For the text-containing cell, return its midpoint in [X, Y] coordinate format. 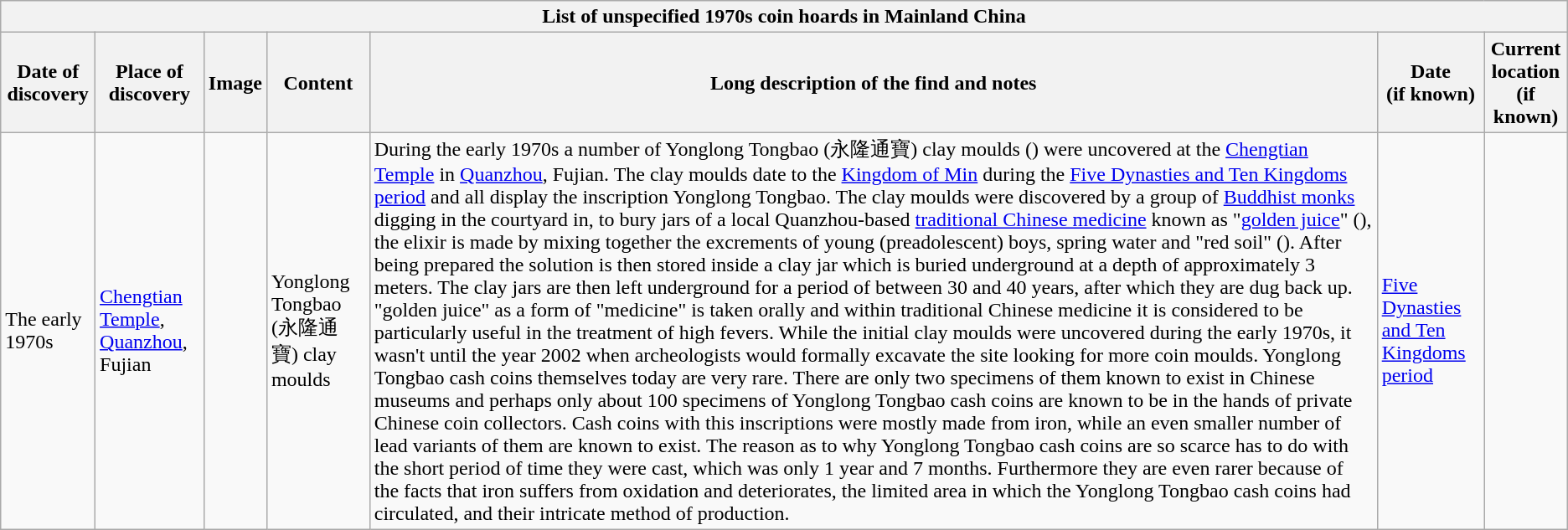
Date(if known) [1431, 82]
Content [318, 82]
Long description of the find and notes [873, 82]
Chengtian Temple, Quanzhou, Fujian [150, 332]
Current location(if known) [1526, 82]
List of unspecified 1970s coin hoards in Mainland China [784, 17]
Date of discovery [49, 82]
The early 1970s [49, 332]
Image [235, 82]
Place of discovery [150, 82]
Yonglong Tongbao (永隆通寶) clay moulds [318, 332]
Five Dynasties and Ten Kingdoms period [1431, 332]
